Find where the given text appears and provide that cell's center as [X, Y] coordinate. 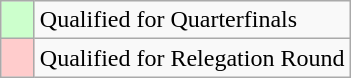
Qualified for Relegation Round [192, 58]
Qualified for Quarterfinals [192, 20]
